Find where the given text appears and provide that cell's center as (x, y) coordinate. 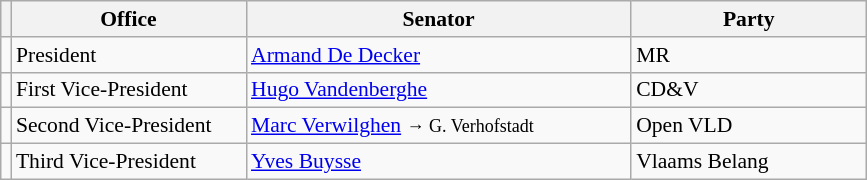
President (128, 55)
Marc Verwilghen → G. Verhofstadt (438, 126)
Open VLD (748, 126)
Senator (438, 19)
Third Vice-President (128, 162)
MR (748, 55)
Vlaams Belang (748, 162)
Armand De Decker (438, 55)
Office (128, 19)
First Vice-President (128, 90)
CD&V (748, 90)
Party (748, 19)
Second Vice-President (128, 126)
Hugo Vandenberghe (438, 90)
Yves Buysse (438, 162)
